Capture the cell that displays the provided text and extract its [x, y] central coordinate. 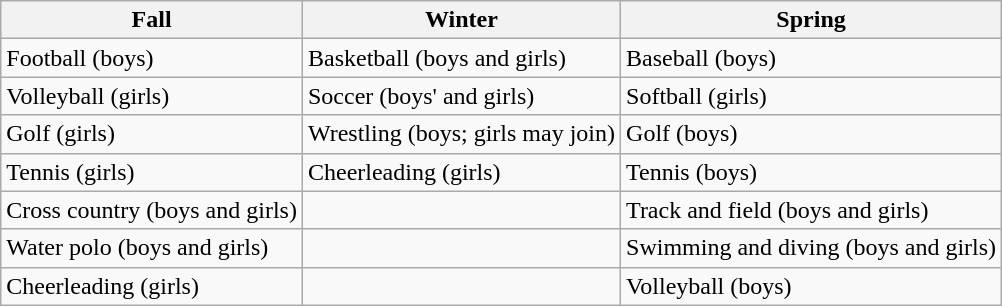
Swimming and diving (boys and girls) [812, 248]
Fall [152, 20]
Golf (boys) [812, 134]
Volleyball (boys) [812, 286]
Softball (girls) [812, 96]
Football (boys) [152, 58]
Tennis (boys) [812, 172]
Water polo (boys and girls) [152, 248]
Cross country (boys and girls) [152, 210]
Wrestling (boys; girls may join) [461, 134]
Winter [461, 20]
Spring [812, 20]
Golf (girls) [152, 134]
Baseball (boys) [812, 58]
Track and field (boys and girls) [812, 210]
Volleyball (girls) [152, 96]
Tennis (girls) [152, 172]
Basketball (boys and girls) [461, 58]
Soccer (boys' and girls) [461, 96]
